Return the [X, Y] coordinate for the center point of the cell that contains the specified text.  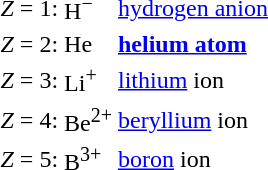
He [88, 44]
Li+ [88, 80]
Be2+ [88, 120]
